For the text-containing cell, return its midpoint in (x, y) coordinate format. 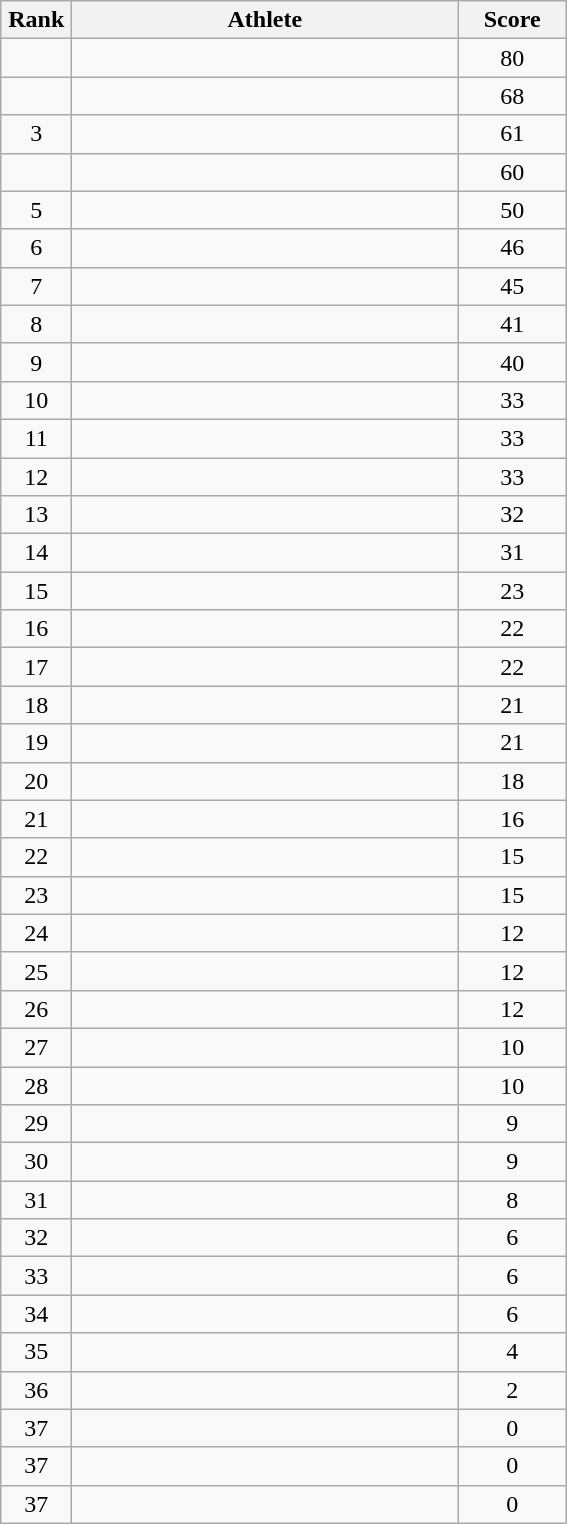
2 (512, 1390)
20 (36, 781)
Rank (36, 20)
26 (36, 1009)
5 (36, 210)
Athlete (265, 20)
60 (512, 172)
14 (36, 553)
29 (36, 1124)
7 (36, 286)
50 (512, 210)
68 (512, 96)
24 (36, 933)
25 (36, 971)
27 (36, 1047)
3 (36, 134)
11 (36, 438)
4 (512, 1352)
30 (36, 1162)
46 (512, 248)
34 (36, 1314)
Score (512, 20)
19 (36, 743)
17 (36, 667)
28 (36, 1085)
45 (512, 286)
13 (36, 515)
80 (512, 58)
41 (512, 324)
61 (512, 134)
40 (512, 362)
35 (36, 1352)
36 (36, 1390)
